Find where the given text appears and provide that cell's center as (x, y) coordinate. 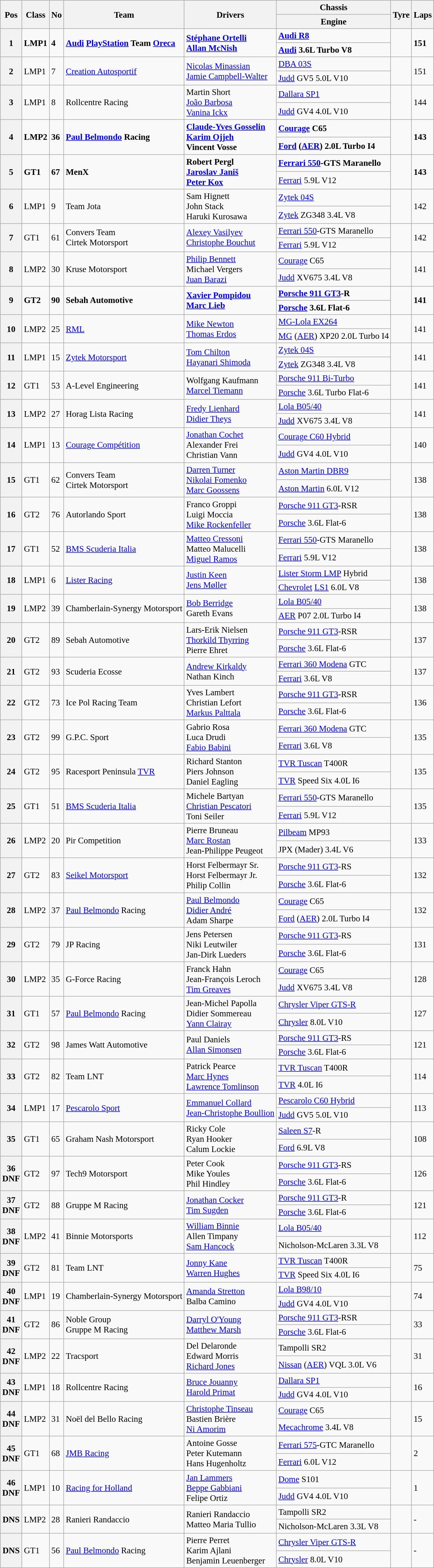
82 (57, 1076)
Noël del Bello Racing (124, 1419)
Nicolas Minassian Jamie Campbell-Walter (230, 71)
JMB Racing (124, 1453)
43DNF (11, 1387)
Jan Lammers Beppe Gabbiani Felipe Ortiz (230, 1488)
Lister Storm LMP Hybrid (333, 573)
Paul Daniels Allan Simonsen (230, 1045)
75 (423, 1268)
Patrick Pearce Marc Hynes Lawrence Tomlinson (230, 1076)
38DNF (11, 1236)
40DNF (11, 1296)
Courage Compétition (124, 445)
Saleen S7-R (333, 1130)
127 (423, 1013)
Jens Petersen Niki Leutwiler Jan-Dirk Lueders (230, 944)
DBA 03S (333, 64)
Audi R8 (333, 36)
39 (57, 608)
126 (423, 1174)
Class (35, 14)
26 (11, 841)
A-Level Engineering (124, 385)
Fredy Lienhard Didier Theys (230, 414)
34 (11, 1108)
52 (57, 549)
Lars-Erik Nielsen Thorkild Thyrring Pierre Ehret (230, 640)
Tom Chilton Hayanari Shimoda (230, 357)
Pescarolo Sport (124, 1108)
Horag Lista Racing (124, 414)
Yves Lambert Christian Lefort Markus Palttala (230, 703)
Ricky Cole Ryan Hooker Calum Lockie (230, 1139)
14 (11, 445)
Team (124, 14)
Chassis (333, 8)
Emmanuel Collard Jean-Christophe Boullion (230, 1108)
Aston Martin DBR9 (333, 471)
Claude-Yves Gosselin Karim Ojjeh Vincent Vosse (230, 137)
Franck Hahn Jean-François Leroch Tim Greaves (230, 979)
Pir Competition (124, 841)
99 (57, 737)
89 (57, 640)
133 (423, 841)
Seikel Motorsport (124, 875)
98 (57, 1045)
Lister Racing (124, 580)
12 (11, 385)
46DNF (11, 1488)
Ferrari 575-GTC Maranello (333, 1445)
Porsche 3.6L Turbo Flat-6 (333, 393)
Courage C60 Hybrid (333, 437)
Bruce Jouanny Harold Primat (230, 1387)
Jean-Michel Papolla Didier Sommereau Yann Clairay (230, 1013)
Amanda Stretton Balba Camino (230, 1296)
Matteo Cressoni Matteo Malucelli Miguel Ramos (230, 549)
Christophe Tinseau Bastien Brière Ni Amorim (230, 1419)
Martin Short João Barbosa Vanina Ickx (230, 102)
Gruppe M Racing (124, 1205)
Richard Stanton Piers Johnson Daniel Eagling (230, 772)
95 (57, 772)
45DNF (11, 1453)
112 (423, 1236)
32 (11, 1045)
36 (57, 137)
42DNF (11, 1356)
108 (423, 1139)
Ford 6.9L V8 (333, 1148)
81 (57, 1268)
53 (57, 385)
Philip Bennett Michael Vergers Juan Barazi (230, 269)
Jonathan Cocker Tim Sugden (230, 1205)
James Watt Automotive (124, 1045)
90 (57, 301)
29 (11, 944)
Gabrio Rosa Luca Drudi Fabio Babini (230, 737)
44DNF (11, 1419)
Audi PlayStation Team Oreca (124, 43)
Chevrolet LS1 6.0L V8 (333, 587)
Antoine Gosse Peter Kutemann Hans Hugenholtz (230, 1453)
Drivers (230, 14)
Stéphane Ortelli Allan McNish (230, 43)
73 (57, 703)
G.P.C. Sport (124, 737)
24 (11, 772)
Robert Pergl Jaroslav Janiš Peter Kox (230, 172)
21 (11, 672)
113 (423, 1108)
MenX (124, 172)
Franco Groppi Luigi Moccia Mike Rockenfeller (230, 514)
No (57, 14)
Noble Group Gruppe M Racing (124, 1324)
56 (57, 1551)
97 (57, 1174)
Aston Martin 6.0L V12 (333, 488)
Ferrari 6.0L V12 (333, 1462)
Tech9 Motorsport (124, 1174)
RML (124, 329)
Team Jota (124, 206)
Pierre Perret Karim Ajlani Benjamin Leuenberger (230, 1551)
74 (423, 1296)
Peter Cook Mike Youles Phil Hindley (230, 1174)
Creation Autosportif (124, 71)
Nissan (AER) VQL 3.0L V6 (333, 1365)
140 (423, 445)
128 (423, 979)
39DNF (11, 1268)
Ice Pol Racing Team (124, 703)
65 (57, 1139)
Racing for Holland (124, 1488)
Mike Newton Thomas Erdos (230, 329)
61 (57, 237)
Pierre Bruneau Marc Rostan Jean-Philippe Peugeot (230, 841)
62 (57, 480)
36DNF (11, 1174)
51 (57, 806)
Zytek Motorsport (124, 357)
11 (11, 357)
Alexey Vasilyev Christophe Bouchut (230, 237)
76 (57, 514)
Xavier Pompidou Marc Lieb (230, 301)
68 (57, 1453)
Tracsport (124, 1356)
JP Racing (124, 944)
57 (57, 1013)
Pos (11, 14)
Ranieri Randaccio (124, 1519)
Sam Hignett John Stack Haruki Kurosawa (230, 206)
88 (57, 1205)
TVR 4.0L I6 (333, 1085)
Laps (423, 14)
Darren Turner Nikolai Fomenko Marc Goossens (230, 480)
Justin Keen Jens Møller (230, 580)
144 (423, 102)
93 (57, 672)
41 (57, 1236)
Pescarolo C60 Hybrid (333, 1101)
37DNF (11, 1205)
114 (423, 1076)
86 (57, 1324)
Michele Bartyan Christian Pescatori Toni Seiler (230, 806)
Tyre (401, 14)
131 (423, 944)
MG (AER) XP20 2.0L Turbo I4 (333, 336)
41DNF (11, 1324)
Jonathan Cochet Alexander Frei Christian Vann (230, 445)
Audi 3.6L Turbo V8 (333, 50)
Bob Berridge Gareth Evans (230, 608)
Jonny Kane Warren Hughes (230, 1268)
3 (11, 102)
23 (11, 737)
AER P07 2.0L Turbo I4 (333, 616)
Porsche 911 Bi-Turbo (333, 378)
Horst Felbermayr Sr. Horst Felbermayr Jr. Philip Collin (230, 875)
Ranieri Randaccio Matteo Maria Tullio (230, 1519)
Pilbeam MP93 (333, 832)
Binnie Motorsports (124, 1236)
37 (57, 910)
136 (423, 703)
William Binnie Allen Timpany Sam Hancock (230, 1236)
Paul Belmondo Didier André Adam Sharpe (230, 910)
Engine (333, 22)
G-Force Racing (124, 979)
Del Delaronde Edward Morris Richard Jones (230, 1356)
67 (57, 172)
Autorlando Sport (124, 514)
Graham Nash Motorsport (124, 1139)
Andrew Kirkaldy Nathan Kinch (230, 672)
5 (11, 172)
Racesport Peninsula TVR (124, 772)
Scuderia Ecosse (124, 672)
Darryl O'Young Matthew Marsh (230, 1324)
Dome S101 (333, 1479)
Lola B98/10 (333, 1289)
Wolfgang Kaufmann Marcel Tiemann (230, 385)
MG-Lola EX264 (333, 322)
JPX (Mader) 3.4L V6 (333, 849)
Mecachrome 3.4L V8 (333, 1427)
83 (57, 875)
79 (57, 944)
Kruse Motorsport (124, 269)
